Locate the cell with the specified text and output its [X, Y] center coordinate. 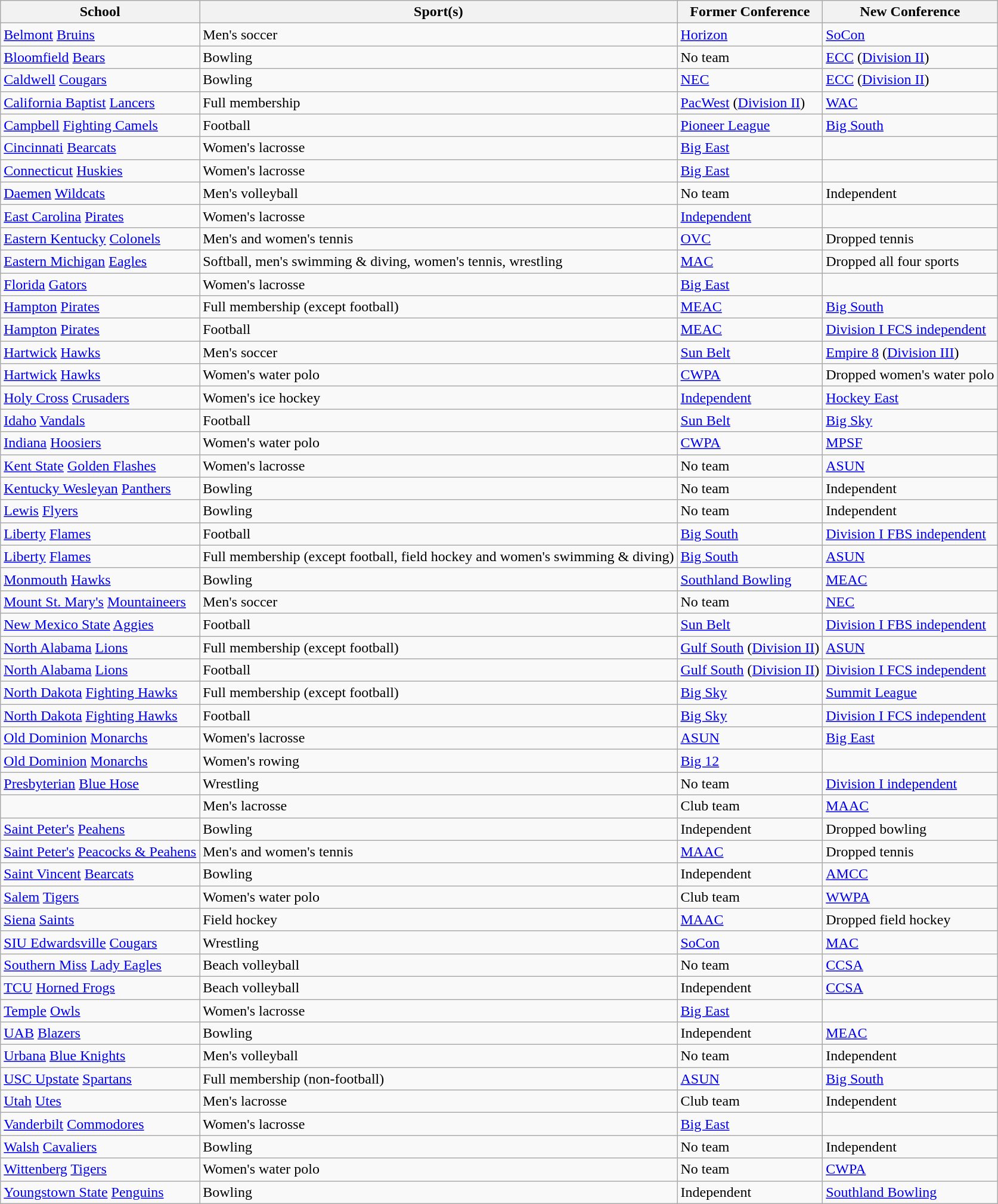
Hockey East [910, 398]
TCU Horned Frogs [100, 988]
Saint Peter's Peacocks & Peahens [100, 852]
Sport(s) [439, 12]
Field hockey [439, 920]
Pioneer League [750, 125]
Empire 8 (Division III) [910, 352]
Dropped bowling [910, 829]
Daemen Wildcats [100, 193]
Salem Tigers [100, 897]
Campbell Fighting Camels [100, 125]
Mount St. Mary's Mountaineers [100, 602]
Wittenberg Tigers [100, 1169]
East Carolina Pirates [100, 216]
Softball, men's swimming & diving, women's tennis, wrestling [439, 261]
Holy Cross Crusaders [100, 398]
School [100, 12]
Monmouth Hawks [100, 579]
Siena Saints [100, 920]
Full membership [439, 103]
Idaho Vandals [100, 420]
Former Conference [750, 12]
AMCC [910, 874]
Indiana Hoosiers [100, 443]
Eastern Kentucky Colonels [100, 239]
Presbyterian Blue Hose [100, 784]
Saint Vincent Bearcats [100, 874]
Dropped field hockey [910, 920]
New Mexico State Aggies [100, 624]
Dropped women's water polo [910, 375]
Kentucky Wesleyan Panthers [100, 488]
Connecticut Huskies [100, 171]
Women's rowing [439, 761]
MPSF [910, 443]
Caldwell Cougars [100, 80]
New Conference [910, 12]
Women's ice hockey [439, 398]
Kent State Golden Flashes [100, 466]
Summit League [910, 693]
Temple Owls [100, 1011]
OVC [750, 239]
Walsh Cavaliers [100, 1147]
Full membership (except football, field hockey and women's swimming & diving) [439, 556]
Belmont Bruins [100, 35]
Youngstown State Penguins [100, 1192]
California Baptist Lancers [100, 103]
Dropped all four sports [910, 261]
Big 12 [750, 761]
Lewis Flyers [100, 511]
Saint Peter's Peahens [100, 829]
USC Upstate Spartans [100, 1079]
Bloomfield Bears [100, 57]
Horizon [750, 35]
PacWest (Division II) [750, 103]
Eastern Michigan Eagles [100, 261]
Florida Gators [100, 284]
SIU Edwardsville Cougars [100, 942]
Southern Miss Lady Eagles [100, 965]
Division I independent [910, 784]
WAC [910, 103]
Full membership (non-football) [439, 1079]
Cincinnati Bearcats [100, 148]
WWPA [910, 897]
UAB Blazers [100, 1033]
Utah Utes [100, 1101]
Urbana Blue Knights [100, 1056]
Vanderbilt Commodores [100, 1124]
